Capture the cell that displays the provided text and extract its [X, Y] central coordinate. 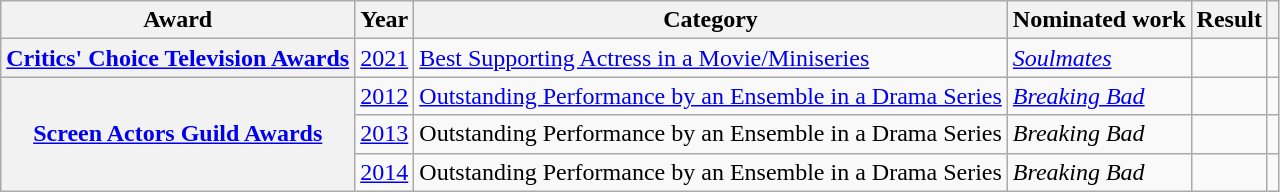
2021 [384, 58]
2013 [384, 134]
Best Supporting Actress in a Movie/Miniseries [711, 58]
Category [711, 20]
Soulmates [1099, 58]
Year [384, 20]
Critics' Choice Television Awards [178, 58]
Screen Actors Guild Awards [178, 134]
Result [1229, 20]
2012 [384, 96]
Nominated work [1099, 20]
Award [178, 20]
2014 [384, 172]
